Pinpoint the cell where the given text exists, returning its (x, y) midpoint coordinate. 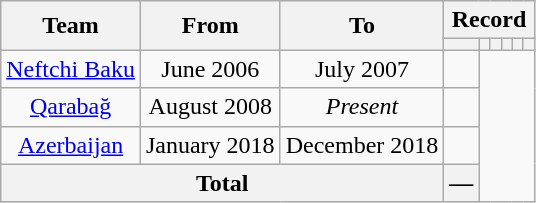
Team (71, 26)
From (210, 26)
June 2006 (210, 69)
Present (362, 107)
January 2018 (210, 145)
Total (222, 183)
December 2018 (362, 145)
— (462, 183)
Record (489, 20)
Neftchi Baku (71, 69)
August 2008 (210, 107)
July 2007 (362, 69)
Qarabağ (71, 107)
Azerbaijan (71, 145)
To (362, 26)
